Capture the cell that displays the provided text and extract its [X, Y] central coordinate. 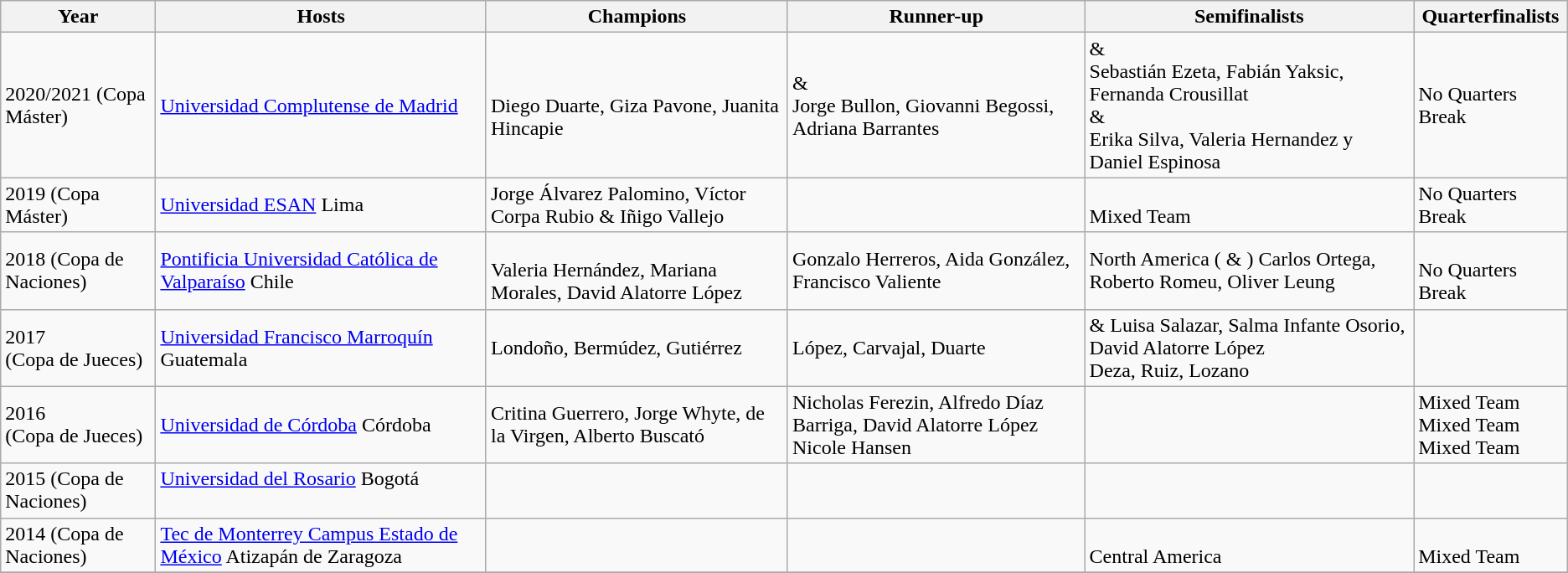
2018 (Copa de Naciones) [79, 271]
Semifinalists [1250, 17]
& Luisa Salazar, Salma Infante Osorio, David Alatorre López Deza, Ruiz, Lozano [1250, 348]
2016(Copa de Jueces) [79, 425]
Universidad Complutense de Madrid [322, 106]
López, Carvajal, Duarte [936, 348]
Valeria Hernández, Mariana Morales, David Alatorre López [637, 271]
Londoño, Bermúdez, Gutiérrez [637, 348]
& Sebastián Ezeta, Fabián Yaksic, Fernanda Crousillat & Erika Silva, Valeria Hernandez y Daniel Espinosa [1250, 106]
Jorge Álvarez Palomino, Víctor Corpa Rubio & Iñigo Vallejo [637, 204]
Universidad de Córdoba Córdoba [322, 425]
& Jorge Bullon, Giovanni Begossi, Adriana Barrantes [936, 106]
Universidad Francisco Marroquín Guatemala [322, 348]
Nicholas Ferezin, Alfredo Díaz Barriga, David Alatorre López Nicole Hansen [936, 425]
Diego Duarte, Giza Pavone, Juanita Hincapie [637, 106]
2015 (Copa de Naciones) [79, 491]
2014 (Copa de Naciones) [79, 545]
Champions [637, 17]
Universidad ESAN Lima [322, 204]
North America ( & ) Carlos Ortega, Roberto Romeu, Oliver Leung [1250, 271]
Tec de Monterrey Campus Estado de México Atizapán de Zaragoza [322, 545]
2019 (Copa Máster) [79, 204]
Universidad del Rosario Bogotá [322, 491]
2020/2021 (Copa Máster) [79, 106]
Hosts [322, 17]
Central America [1250, 545]
Critina Guerrero, Jorge Whyte, de la Virgen, Alberto Buscató [637, 425]
Gonzalo Herreros, Aida González, Francisco Valiente [936, 271]
Runner-up [936, 17]
Mixed TeamMixed TeamMixed Team [1491, 425]
2017(Copa de Jueces) [79, 348]
Quarterfinalists [1491, 17]
Year [79, 17]
Pontificia Universidad Católica de Valparaíso Chile [322, 271]
